Capture the cell that displays the provided text and extract its (x, y) central coordinate. 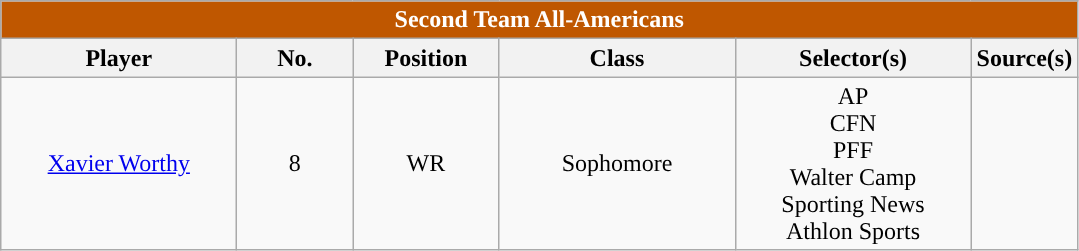
Class (617, 58)
APCFNPFFWalter CampSporting NewsAthlon Sports (853, 164)
Selector(s) (853, 58)
Second Team All-Americans (540, 20)
WR (426, 164)
8 (295, 164)
Source(s) (1024, 58)
Position (426, 58)
No. (295, 58)
Xavier Worthy (119, 164)
Player (119, 58)
Sophomore (617, 164)
